Return [X, Y] of the center of cell containing provided text 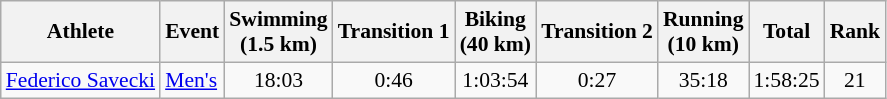
Federico Savecki [80, 80]
18:03 [278, 80]
Running(10 km) [704, 32]
1:58:25 [786, 80]
Rank [856, 32]
1:03:54 [496, 80]
21 [856, 80]
Total [786, 32]
Biking(40 km) [496, 32]
Transition 1 [394, 32]
0:27 [597, 80]
35:18 [704, 80]
Men's [192, 80]
Swimming(1.5 km) [278, 32]
Athlete [80, 32]
Event [192, 32]
0:46 [394, 80]
Transition 2 [597, 32]
